Pinpoint the cell where the given text exists, returning its (X, Y) midpoint coordinate. 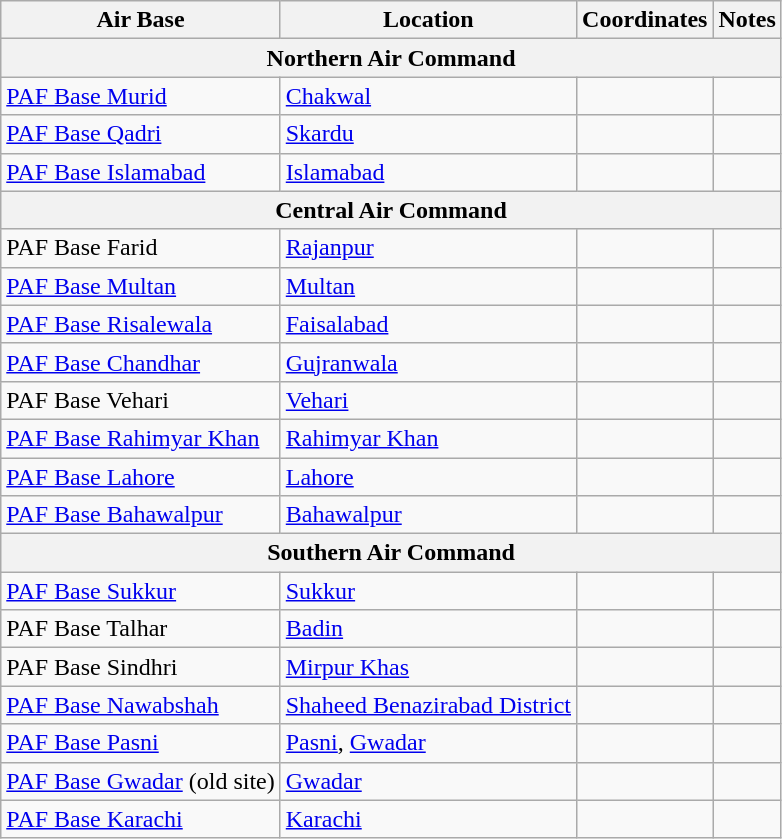
Pasni, Gwadar (428, 743)
PAF Base Chandhar (140, 362)
PAF Base Murid (140, 96)
Northern Air Command (392, 58)
Gujranwala (428, 362)
PAF Base Rahimyar Khan (140, 438)
Lahore (428, 477)
PAF Base Multan (140, 286)
Notes (747, 20)
PAF Base Risalewala (140, 324)
Location (428, 20)
PAF Base Gwadar (old site) (140, 781)
Central Air Command (392, 210)
Southern Air Command (392, 553)
PAF Base Pasni (140, 743)
Karachi (428, 819)
PAF Base Islamabad (140, 172)
Chakwal (428, 96)
Badin (428, 629)
Coordinates (645, 20)
Shaheed Benazirabad District (428, 705)
Vehari (428, 400)
Skardu (428, 134)
PAF Base Talhar (140, 629)
Bahawalpur (428, 515)
Mirpur Khas (428, 667)
PAF Base Lahore (140, 477)
Gwadar (428, 781)
Rajanpur (428, 248)
PAF Base Karachi (140, 819)
PAF Base Farid (140, 248)
PAF Base Nawabshah (140, 705)
Islamabad (428, 172)
PAF Base Vehari (140, 400)
Rahimyar Khan (428, 438)
Air Base (140, 20)
PAF Base Sindhri (140, 667)
PAF Base Bahawalpur (140, 515)
Sukkur (428, 591)
Faisalabad (428, 324)
PAF Base Sukkur (140, 591)
Multan (428, 286)
PAF Base Qadri (140, 134)
